Find where the given text appears and provide that cell's center as (X, Y) coordinate. 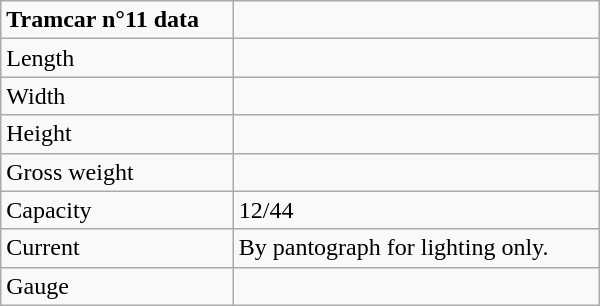
Gross weight (117, 172)
Current (117, 248)
12/44 (416, 210)
Width (117, 96)
Length (117, 58)
Gauge (117, 286)
Height (117, 134)
Capacity (117, 210)
By pantograph for lighting only. (416, 248)
Tramcar n°11 data (117, 20)
